Search for the cell housing the specified text and yield its [x, y] center coordinate. 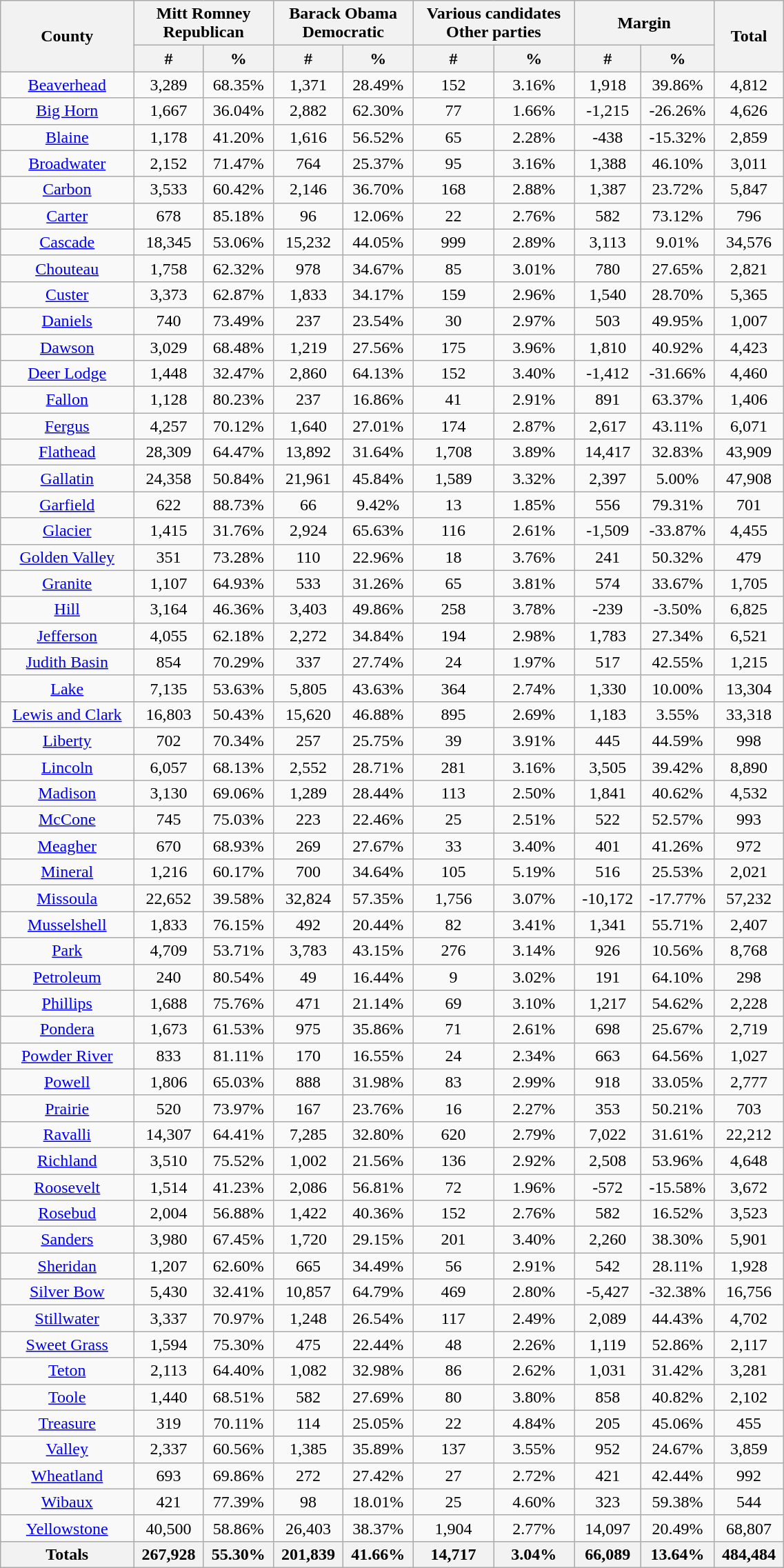
Gallatin [68, 479]
70.11% [239, 1423]
Missoula [68, 898]
2.49% [534, 1318]
Petroleum [68, 977]
81.11% [239, 1056]
32.41% [239, 1292]
13.64% [678, 1554]
-438 [608, 137]
740 [168, 321]
77.39% [239, 1502]
Sanders [68, 1240]
4,460 [749, 374]
854 [168, 662]
44.59% [678, 741]
27 [454, 1476]
272 [308, 1476]
517 [608, 662]
2,272 [308, 636]
3,373 [168, 294]
3.96% [534, 347]
-3.50% [678, 610]
Jefferson [68, 636]
2,260 [608, 1240]
2,146 [308, 190]
39.42% [678, 767]
Sweet Grass [68, 1345]
999 [454, 242]
1,007 [749, 321]
61.53% [239, 1029]
Chouteau [68, 268]
Lake [68, 688]
43,909 [749, 452]
3,672 [749, 1187]
3.01% [534, 268]
-1,412 [608, 374]
14,417 [608, 452]
1,406 [749, 400]
16,803 [168, 714]
3,980 [168, 1240]
1,082 [308, 1371]
36.70% [378, 190]
14,097 [608, 1528]
678 [168, 216]
4,812 [749, 85]
70.29% [239, 662]
9.01% [678, 242]
2,407 [749, 925]
28,309 [168, 452]
45.84% [378, 479]
72 [454, 1187]
41 [454, 400]
32.83% [678, 452]
13,892 [308, 452]
64.40% [239, 1371]
44.05% [378, 242]
113 [454, 794]
57.35% [378, 898]
2.77% [534, 1528]
3.04% [534, 1554]
7,022 [608, 1134]
50.21% [678, 1108]
1,589 [454, 479]
62.87% [239, 294]
544 [749, 1502]
137 [454, 1449]
1,415 [168, 531]
3,164 [168, 610]
522 [608, 820]
5,805 [308, 688]
2.27% [534, 1108]
484,484 [749, 1554]
3.76% [534, 557]
170 [308, 1056]
27.67% [378, 846]
-5,427 [608, 1292]
Deer Lodge [68, 374]
9.42% [378, 505]
3.80% [534, 1397]
665 [308, 1266]
1,783 [608, 636]
10.56% [678, 951]
2,617 [608, 426]
22,652 [168, 898]
73.28% [239, 557]
80.54% [239, 977]
3,510 [168, 1160]
1,640 [308, 426]
35.89% [378, 1449]
34.17% [378, 294]
7,135 [168, 688]
1,387 [608, 190]
1,810 [608, 347]
75.76% [239, 1003]
Beaverhead [68, 85]
1.66% [534, 111]
2.96% [534, 294]
16.86% [378, 400]
-1,215 [608, 111]
469 [454, 1292]
77 [454, 111]
10.00% [678, 688]
64.13% [378, 374]
3,337 [168, 1318]
1,705 [749, 583]
53.06% [239, 242]
764 [308, 163]
918 [608, 1082]
56 [454, 1266]
Judith Basin [68, 662]
698 [608, 1029]
1,248 [308, 1318]
1,027 [749, 1056]
22.96% [378, 557]
28.49% [378, 85]
3.89% [534, 452]
2.80% [534, 1292]
1,841 [608, 794]
66 [308, 505]
13,304 [749, 688]
46.36% [239, 610]
62.18% [239, 636]
6,057 [168, 767]
2,004 [168, 1214]
5,430 [168, 1292]
2,086 [308, 1187]
22.46% [378, 820]
Prairie [68, 1108]
85.18% [239, 216]
Richland [68, 1160]
351 [168, 557]
75.03% [239, 820]
39 [454, 741]
41.23% [239, 1187]
31.61% [678, 1134]
34.84% [378, 636]
-1,509 [608, 531]
693 [168, 1476]
3,783 [308, 951]
1,217 [608, 1003]
3,523 [749, 1214]
703 [749, 1108]
4,257 [168, 426]
27.42% [378, 1476]
2,552 [308, 767]
82 [454, 925]
1,183 [608, 714]
Powell [68, 1082]
2.51% [534, 820]
83 [454, 1082]
31.76% [239, 531]
353 [608, 1108]
3.02% [534, 977]
620 [454, 1134]
63.37% [678, 400]
Daniels [68, 321]
71.47% [239, 163]
4.84% [534, 1423]
10,857 [308, 1292]
4,423 [749, 347]
27.74% [378, 662]
33.05% [678, 1082]
Wheatland [68, 1476]
998 [749, 741]
28.71% [378, 767]
622 [168, 505]
62.32% [239, 268]
40.62% [678, 794]
46.88% [378, 714]
16.52% [678, 1214]
4,648 [749, 1160]
68.93% [239, 846]
5,847 [749, 190]
972 [749, 846]
3,533 [168, 190]
168 [454, 190]
88.73% [239, 505]
66,089 [608, 1554]
Stillwater [68, 1318]
Mitt RomneyRepublican [204, 23]
895 [454, 714]
68.35% [239, 85]
49 [308, 977]
73.12% [678, 216]
4,532 [749, 794]
281 [454, 767]
15,232 [308, 242]
2.28% [534, 137]
Wibaux [68, 1502]
34.64% [378, 872]
98 [308, 1502]
240 [168, 977]
Powder River [68, 1056]
56.88% [239, 1214]
1,119 [608, 1345]
5,901 [749, 1240]
64.41% [239, 1134]
174 [454, 426]
24.67% [678, 1449]
1,688 [168, 1003]
2,777 [749, 1082]
4,455 [749, 531]
36.04% [239, 111]
858 [608, 1397]
39.58% [239, 898]
28.44% [378, 794]
12.06% [378, 216]
60.56% [239, 1449]
3.10% [534, 1003]
20.49% [678, 1528]
Pondera [68, 1029]
13 [454, 505]
53.63% [239, 688]
Musselshell [68, 925]
2,337 [168, 1449]
117 [454, 1318]
4,709 [168, 951]
2,719 [749, 1029]
952 [608, 1449]
41.66% [378, 1554]
4,055 [168, 636]
-15.32% [678, 137]
35.86% [378, 1029]
31.42% [678, 1371]
Blaine [68, 137]
48 [454, 1345]
992 [749, 1476]
159 [454, 294]
796 [749, 216]
57,232 [749, 898]
205 [608, 1423]
2,821 [749, 268]
2,102 [749, 1397]
1,341 [608, 925]
445 [608, 741]
1,289 [308, 794]
2.97% [534, 321]
70.97% [239, 1318]
114 [308, 1423]
Totals [68, 1554]
64.93% [239, 583]
3,011 [749, 163]
85 [454, 268]
18.01% [378, 1502]
3.32% [534, 479]
55.30% [239, 1554]
Toole [68, 1397]
52.86% [678, 1345]
201,839 [308, 1554]
64.56% [678, 1056]
2.99% [534, 1082]
3.81% [534, 583]
50.32% [678, 557]
96 [308, 216]
18,345 [168, 242]
3,113 [608, 242]
Total [749, 36]
2.72% [534, 1476]
56.81% [378, 1187]
-239 [608, 610]
42.55% [678, 662]
79.31% [678, 505]
1,928 [749, 1266]
32.80% [378, 1134]
3.78% [534, 610]
3.07% [534, 898]
33,318 [749, 714]
276 [454, 951]
Granite [68, 583]
59.38% [678, 1502]
Park [68, 951]
2.26% [534, 1345]
62.30% [378, 111]
993 [749, 820]
1,616 [308, 137]
471 [308, 1003]
5,365 [749, 294]
201 [454, 1240]
1,918 [608, 85]
58.86% [239, 1528]
23.72% [678, 190]
2.62% [534, 1371]
68,807 [749, 1528]
3,289 [168, 85]
49.86% [378, 610]
Carbon [68, 190]
15,620 [308, 714]
25.37% [378, 163]
64.10% [678, 977]
34.49% [378, 1266]
319 [168, 1423]
780 [608, 268]
3,029 [168, 347]
2.88% [534, 190]
73.49% [239, 321]
Sheridan [68, 1266]
29.15% [378, 1240]
1,708 [454, 452]
34.67% [378, 268]
3.14% [534, 951]
69.06% [239, 794]
30 [454, 321]
663 [608, 1056]
86 [454, 1371]
1,388 [608, 163]
978 [308, 268]
27.34% [678, 636]
65.63% [378, 531]
1,758 [168, 268]
33.67% [678, 583]
Various candidatesOther parties [494, 23]
1,385 [308, 1449]
Broadwater [68, 163]
1,178 [168, 137]
40.82% [678, 1397]
Custer [68, 294]
5.19% [534, 872]
1,216 [168, 872]
43.11% [678, 426]
2,508 [608, 1160]
-10,172 [608, 898]
Golden Valley [68, 557]
Yellowstone [68, 1528]
46.10% [678, 163]
1,540 [608, 294]
1,440 [168, 1397]
95 [454, 163]
-17.77% [678, 898]
Hill [68, 610]
25.05% [378, 1423]
23.76% [378, 1108]
76.15% [239, 925]
73.97% [239, 1108]
1.85% [534, 505]
1,330 [608, 688]
2.98% [534, 636]
Carter [68, 216]
40.92% [678, 347]
2.87% [534, 426]
55.71% [678, 925]
Phillips [68, 1003]
68.13% [239, 767]
298 [749, 977]
1,594 [168, 1345]
479 [749, 557]
1,219 [308, 347]
2,860 [308, 374]
38.37% [378, 1528]
56.52% [378, 137]
1.97% [534, 662]
4.60% [534, 1502]
1,673 [168, 1029]
1,371 [308, 85]
8,768 [749, 951]
8,890 [749, 767]
533 [308, 583]
2,021 [749, 872]
Silver Bow [68, 1292]
60.42% [239, 190]
65.03% [239, 1082]
21.56% [378, 1160]
1,448 [168, 374]
891 [608, 400]
25.75% [378, 741]
32.98% [378, 1371]
4,626 [749, 111]
40,500 [168, 1528]
Flathead [68, 452]
Fallon [68, 400]
Teton [68, 1371]
County [68, 36]
16,756 [749, 1292]
167 [308, 1108]
455 [749, 1423]
44.43% [678, 1318]
Madison [68, 794]
75.52% [239, 1160]
191 [608, 977]
516 [608, 872]
2,397 [608, 479]
257 [308, 741]
136 [454, 1160]
-33.87% [678, 531]
25.67% [678, 1029]
16.44% [378, 977]
4,702 [749, 1318]
16.55% [378, 1056]
22.44% [378, 1345]
68.51% [239, 1397]
194 [454, 636]
62.60% [239, 1266]
475 [308, 1345]
337 [308, 662]
54.62% [678, 1003]
Ravalli [68, 1134]
105 [454, 872]
70.12% [239, 426]
22,212 [749, 1134]
68.48% [239, 347]
503 [608, 321]
71 [454, 1029]
40.36% [378, 1214]
223 [308, 820]
-15.58% [678, 1187]
745 [168, 820]
1,107 [168, 583]
32.47% [239, 374]
175 [454, 347]
Big Horn [68, 111]
1,514 [168, 1187]
50.43% [239, 714]
2,882 [308, 111]
70.34% [239, 741]
1,207 [168, 1266]
267,928 [168, 1554]
39.86% [678, 85]
Mineral [68, 872]
31.26% [378, 583]
26.54% [378, 1318]
21.14% [378, 1003]
31.64% [378, 452]
3.41% [534, 925]
542 [608, 1266]
3,130 [168, 794]
50.84% [239, 479]
364 [454, 688]
7,285 [308, 1134]
43.63% [378, 688]
1,720 [308, 1240]
401 [608, 846]
1,756 [454, 898]
1,806 [168, 1082]
14,307 [168, 1134]
67.45% [239, 1240]
Glacier [68, 531]
18 [454, 557]
31.98% [378, 1082]
-31.66% [678, 374]
2.50% [534, 794]
2,152 [168, 163]
2.92% [534, 1160]
Barack ObamaDemocratic [343, 23]
701 [749, 505]
1,904 [454, 1528]
23.54% [378, 321]
25.53% [678, 872]
3,859 [749, 1449]
-26.26% [678, 111]
80.23% [239, 400]
20.44% [378, 925]
1,422 [308, 1214]
53.71% [239, 951]
41.20% [239, 137]
2,924 [308, 531]
Cascade [68, 242]
26,403 [308, 1528]
2,228 [749, 1003]
556 [608, 505]
2.74% [534, 688]
33 [454, 846]
269 [308, 846]
975 [308, 1029]
Lewis and Clark [68, 714]
2.34% [534, 1056]
28.70% [678, 294]
9 [454, 977]
6,521 [749, 636]
258 [454, 610]
47,908 [749, 479]
McCone [68, 820]
888 [308, 1082]
3.91% [534, 741]
49.95% [678, 321]
16 [454, 1108]
492 [308, 925]
323 [608, 1502]
2,117 [749, 1345]
702 [168, 741]
Dawson [68, 347]
Lincoln [68, 767]
53.96% [678, 1160]
833 [168, 1056]
574 [608, 583]
1.96% [534, 1187]
Roosevelt [68, 1187]
926 [608, 951]
Garfield [68, 505]
6,825 [749, 610]
2.79% [534, 1134]
3,281 [749, 1371]
520 [168, 1108]
1,215 [749, 662]
Margin [644, 23]
14,717 [454, 1554]
3,403 [308, 610]
41.26% [678, 846]
34,576 [749, 242]
64.79% [378, 1292]
32,824 [308, 898]
116 [454, 531]
1,031 [608, 1371]
2.89% [534, 242]
45.06% [678, 1423]
75.30% [239, 1345]
2,859 [749, 137]
21,961 [308, 479]
110 [308, 557]
Fergus [68, 426]
28.11% [678, 1266]
3,505 [608, 767]
Valley [68, 1449]
43.15% [378, 951]
700 [308, 872]
27.01% [378, 426]
24,358 [168, 479]
670 [168, 846]
27.65% [678, 268]
Treasure [68, 1423]
27.69% [378, 1397]
241 [608, 557]
38.30% [678, 1240]
1,667 [168, 111]
2.69% [534, 714]
1,002 [308, 1160]
6,071 [749, 426]
Meagher [68, 846]
-572 [608, 1187]
60.17% [239, 872]
1,128 [168, 400]
27.56% [378, 347]
69 [454, 1003]
2,113 [168, 1371]
-32.38% [678, 1292]
Rosebud [68, 1214]
69.86% [239, 1476]
80 [454, 1397]
42.44% [678, 1476]
64.47% [239, 452]
Liberty [68, 741]
52.57% [678, 820]
5.00% [678, 479]
2,089 [608, 1318]
